Determine the [X, Y] coordinate at the center of the cell enclosing the given text.  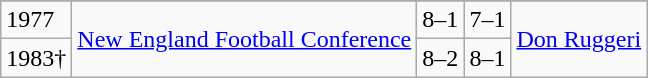
1977 [36, 20]
8–2 [440, 58]
7–1 [488, 20]
1983† [36, 58]
Don Ruggeri [579, 39]
New England Football Conference [244, 39]
